Output the (X, Y) coordinate of the center of the cell containing the given text.  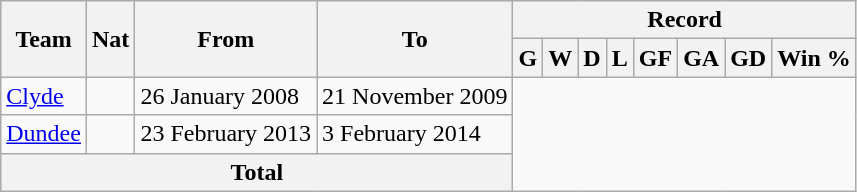
To (415, 39)
GF (655, 58)
3 February 2014 (415, 134)
Record (684, 20)
Dundee (44, 134)
G (528, 58)
Clyde (44, 96)
Total (257, 172)
GD (748, 58)
Win % (814, 58)
W (560, 58)
L (620, 58)
21 November 2009 (415, 96)
Team (44, 39)
23 February 2013 (226, 134)
From (226, 39)
26 January 2008 (226, 96)
D (592, 58)
GA (702, 58)
Nat (110, 39)
